Scan for the cell matching the given text and deliver its [x, y] coordinate at center. 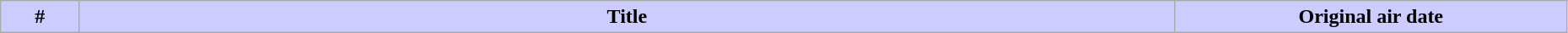
Title [628, 17]
# [40, 17]
Original air date [1371, 17]
